Detect which cell encompasses the target text, then output its [X, Y] center coordinate. 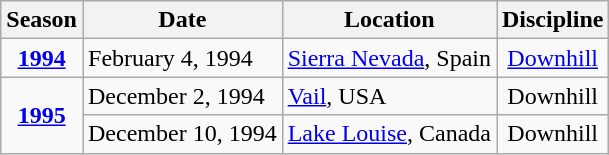
Season [42, 20]
1994 [42, 58]
1995 [42, 115]
February 4, 1994 [182, 58]
Vail, USA [389, 96]
Sierra Nevada, Spain [389, 58]
Date [182, 20]
December 2, 1994 [182, 96]
Lake Louise, Canada [389, 134]
December 10, 1994 [182, 134]
Discipline [552, 20]
Location [389, 20]
